For the text-containing cell, return its midpoint in [X, Y] coordinate format. 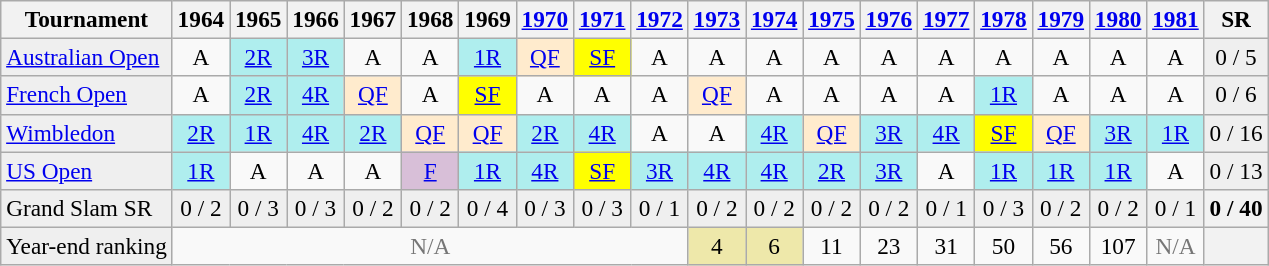
1981 [1176, 19]
1967 [372, 19]
1974 [774, 19]
1980 [1118, 19]
Grand Slam SR [86, 208]
1977 [946, 19]
1970 [544, 19]
0 / 4 [488, 208]
1973 [716, 19]
1978 [1004, 19]
31 [946, 246]
1971 [602, 19]
Year-end ranking [86, 246]
0 / 16 [1236, 133]
1965 [258, 19]
0 / 40 [1236, 208]
F [430, 170]
Wimbledon [86, 133]
1964 [200, 19]
SR [1236, 19]
107 [1118, 246]
1969 [488, 19]
23 [888, 246]
1966 [316, 19]
11 [832, 246]
1968 [430, 19]
56 [1060, 246]
Australian Open [86, 57]
0 / 13 [1236, 170]
1972 [660, 19]
4 [716, 246]
French Open [86, 95]
1979 [1060, 19]
US Open [86, 170]
0 / 6 [1236, 95]
50 [1004, 246]
0 / 5 [1236, 57]
6 [774, 246]
1975 [832, 19]
1976 [888, 19]
Tournament [86, 19]
